Return [X, Y] of the center of cell containing provided text 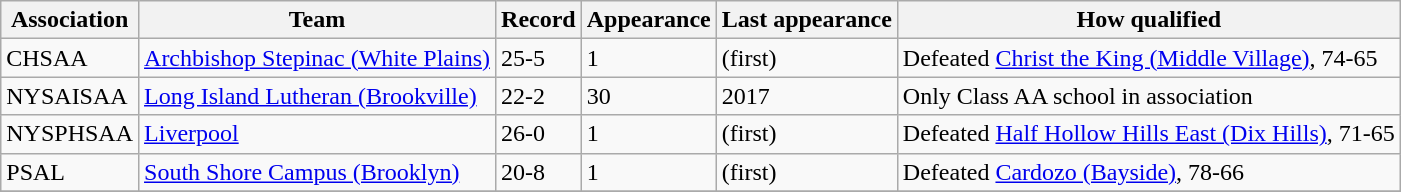
Defeated Cardozo (Bayside), 78-66 [1148, 172]
Archbishop Stepinac (White Plains) [318, 58]
Team [318, 20]
22-2 [539, 96]
Long Island Lutheran (Brookville) [318, 96]
Defeated Half Hollow Hills East (Dix Hills), 71-65 [1148, 134]
30 [648, 96]
20-8 [539, 172]
26-0 [539, 134]
NYSAISAA [70, 96]
Association [70, 20]
CHSAA [70, 58]
How qualified [1148, 20]
Only Class AA school in association [1148, 96]
Defeated Christ the King (Middle Village), 74-65 [1148, 58]
Last appearance [806, 20]
NYSPHSAA [70, 134]
Appearance [648, 20]
South Shore Campus (Brooklyn) [318, 172]
Record [539, 20]
Liverpool [318, 134]
2017 [806, 96]
25-5 [539, 58]
PSAL [70, 172]
